Output the (X, Y) coordinate of the center of the cell containing the given text.  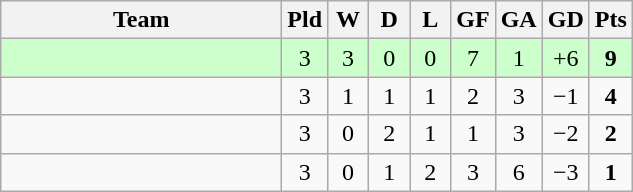
GA (518, 20)
9 (610, 58)
W (348, 20)
−3 (566, 172)
L (430, 20)
7 (473, 58)
Pld (305, 20)
GD (566, 20)
D (390, 20)
+6 (566, 58)
−1 (566, 96)
−2 (566, 134)
6 (518, 172)
Team (142, 20)
4 (610, 96)
GF (473, 20)
Pts (610, 20)
